Return [x, y] of the center of cell containing provided text 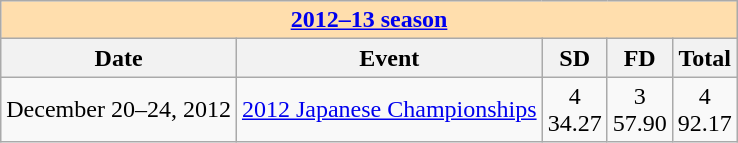
2012 Japanese Championships [389, 110]
December 20–24, 2012 [119, 110]
FD [640, 58]
Total [704, 58]
2012–13 season [370, 20]
3 57.90 [640, 110]
4 92.17 [704, 110]
SD [574, 58]
Date [119, 58]
4 34.27 [574, 110]
Event [389, 58]
